Return [x, y] of the center of cell containing provided text 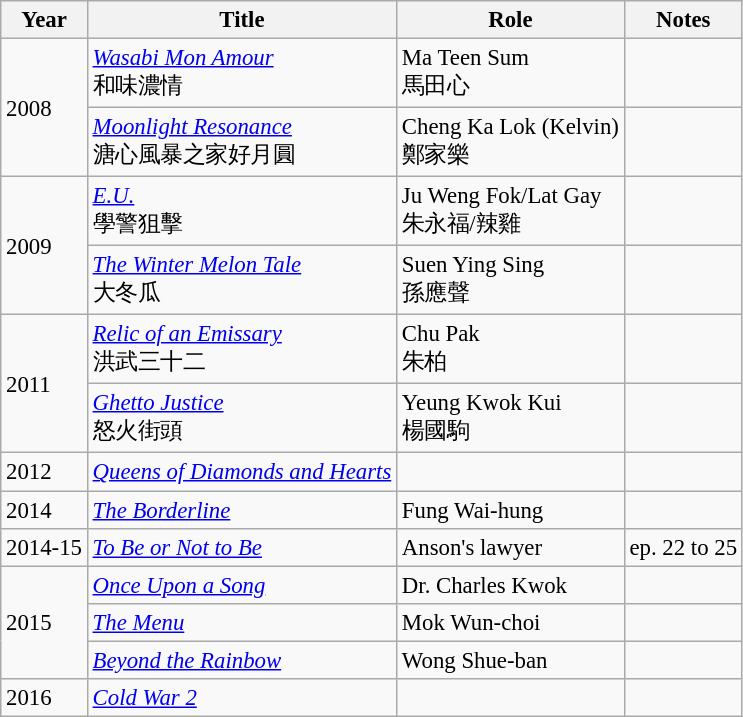
2009 [44, 246]
Wong Shue-ban [511, 660]
Beyond the Rainbow [242, 660]
Mok Wun-choi [511, 622]
Title [242, 20]
2014-15 [44, 547]
Chu Pak 朱柏 [511, 350]
Yeung Kwok Kui楊國駒 [511, 418]
Queens of Diamonds and Hearts [242, 472]
Fung Wai-hung [511, 510]
Year [44, 20]
Wasabi Mon Amour 和味濃情 [242, 74]
Once Upon a Song [242, 585]
Cold War 2 [242, 698]
The Borderline [242, 510]
E.U.學警狙擊 [242, 212]
Moonlight Resonance溏心風暴之家好月圓 [242, 142]
To Be or Not to Be [242, 547]
2015 [44, 622]
2012 [44, 472]
Suen Ying Sing孫應聲 [511, 280]
Relic of an Emissary洪武三十二 [242, 350]
2011 [44, 384]
The Menu [242, 622]
2008 [44, 108]
ep. 22 to 25 [683, 547]
2014 [44, 510]
2016 [44, 698]
Cheng Ka Lok (Kelvin)鄭家樂 [511, 142]
Anson's lawyer [511, 547]
Ghetto Justice 怒火街頭 [242, 418]
Role [511, 20]
Notes [683, 20]
The Winter Melon Tale 大冬瓜 [242, 280]
Dr. Charles Kwok [511, 585]
Ma Teen Sum馬田心 [511, 74]
Ju Weng Fok/Lat Gay朱永福/辣雞 [511, 212]
